Detect which cell encompasses the target text, then output its (X, Y) center coordinate. 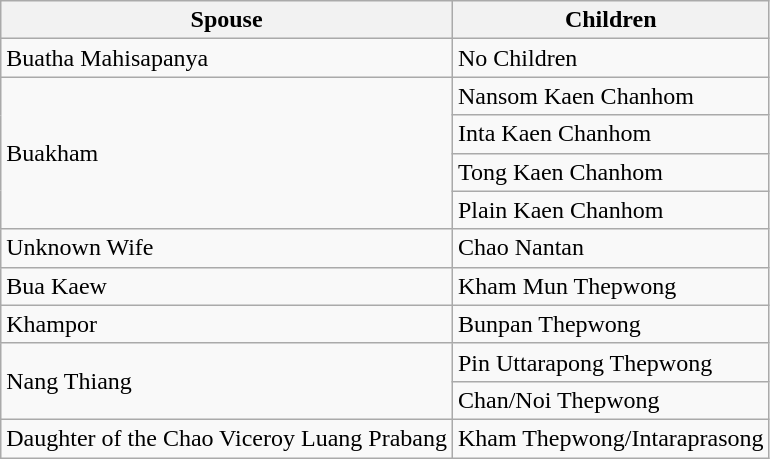
Unknown Wife (227, 248)
Plain Kaen Chanhom (610, 210)
Chao Nantan (610, 248)
Daughter of the Chao Viceroy Luang Prabang (227, 438)
Inta Kaen Chanhom (610, 134)
Kham Thepwong/Intaraprasong (610, 438)
Buatha Mahisapanya (227, 58)
Kham Mun Thepwong (610, 286)
Buakham (227, 153)
Nansom Kaen Chanhom (610, 96)
Bunpan Thepwong (610, 324)
No Children (610, 58)
Spouse (227, 20)
Chan/Noi Thepwong (610, 400)
Nang Thiang (227, 381)
Bua Kaew (227, 286)
Children (610, 20)
Khampor (227, 324)
Pin Uttarapong Thepwong (610, 362)
Tong Kaen Chanhom (610, 172)
